Return the (x, y) coordinate for the center point of the cell that contains the specified text.  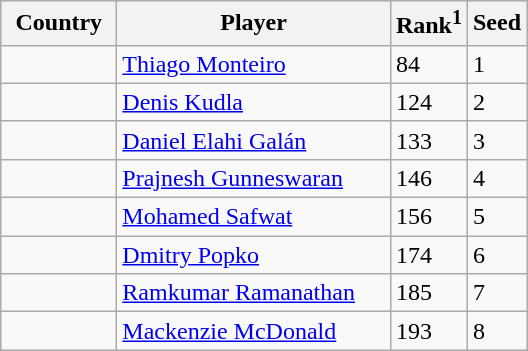
7 (496, 293)
1 (496, 64)
Denis Kudla (254, 102)
Prajnesh Gunneswaran (254, 178)
Mackenzie McDonald (254, 331)
6 (496, 255)
Seed (496, 24)
185 (428, 293)
Dmitry Popko (254, 255)
174 (428, 255)
5 (496, 217)
Daniel Elahi Galán (254, 140)
124 (428, 102)
Country (59, 24)
156 (428, 217)
Ramkumar Ramanathan (254, 293)
Thiago Monteiro (254, 64)
Mohamed Safwat (254, 217)
193 (428, 331)
Rank1 (428, 24)
2 (496, 102)
Player (254, 24)
146 (428, 178)
8 (496, 331)
3 (496, 140)
4 (496, 178)
84 (428, 64)
133 (428, 140)
